Return the (X, Y) coordinate for the center point of the cell that contains the specified text.  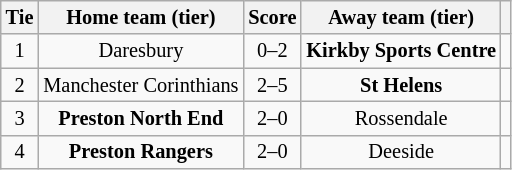
Manchester Corinthians (140, 85)
Away team (tier) (401, 17)
St Helens (401, 85)
Home team (tier) (140, 17)
Preston Rangers (140, 152)
0–2 (272, 51)
Tie (20, 17)
Deeside (401, 152)
Score (272, 17)
Rossendale (401, 118)
3 (20, 118)
1 (20, 51)
Preston North End (140, 118)
2 (20, 85)
4 (20, 152)
Kirkby Sports Centre (401, 51)
2–5 (272, 85)
Daresbury (140, 51)
